Pinpoint the cell where the given text exists, returning its (X, Y) midpoint coordinate. 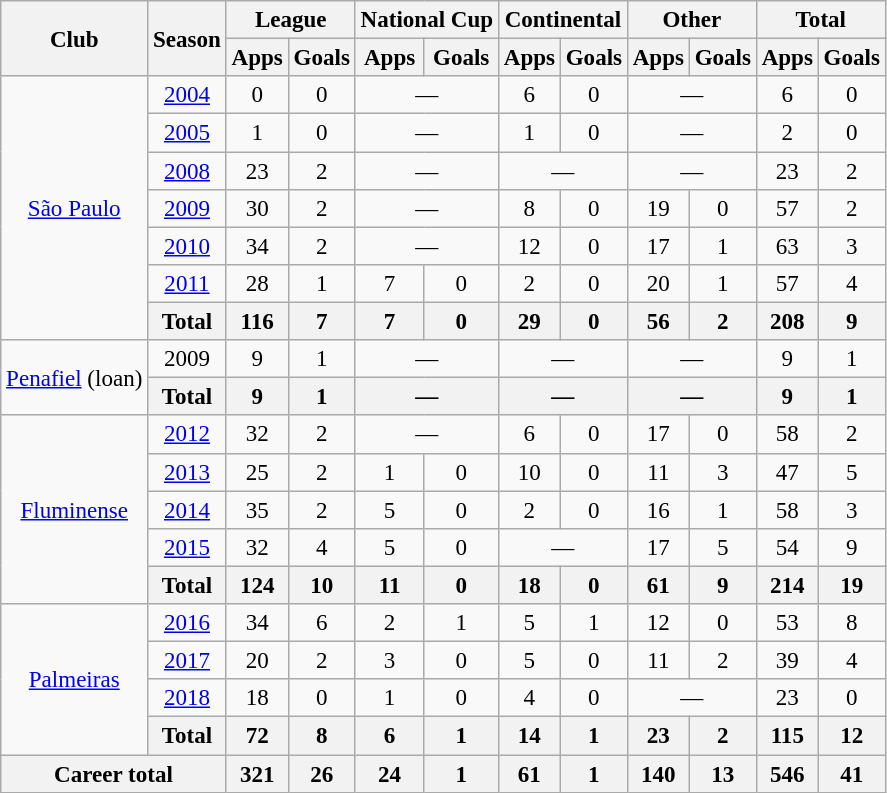
63 (787, 246)
35 (257, 510)
546 (787, 774)
2017 (188, 661)
14 (529, 736)
54 (787, 548)
25 (257, 472)
National Cup (426, 20)
Season (188, 38)
2013 (188, 472)
24 (390, 774)
2018 (188, 698)
Fluminense (74, 510)
53 (787, 623)
72 (257, 736)
2012 (188, 435)
2005 (188, 133)
30 (257, 209)
Penafiel (loan) (74, 378)
2016 (188, 623)
116 (257, 322)
28 (257, 284)
124 (257, 585)
56 (658, 322)
321 (257, 774)
140 (658, 774)
Palmeiras (74, 680)
47 (787, 472)
115 (787, 736)
29 (529, 322)
2011 (188, 284)
39 (787, 661)
41 (852, 774)
São Paulo (74, 208)
2014 (188, 510)
2008 (188, 171)
Other (692, 20)
13 (722, 774)
Career total (114, 774)
2015 (188, 548)
Club (74, 38)
16 (658, 510)
2004 (188, 95)
26 (322, 774)
2010 (188, 246)
Continental (562, 20)
208 (787, 322)
League (290, 20)
214 (787, 585)
